Provide the [X, Y] coordinate of the cell's center where the given text is located.  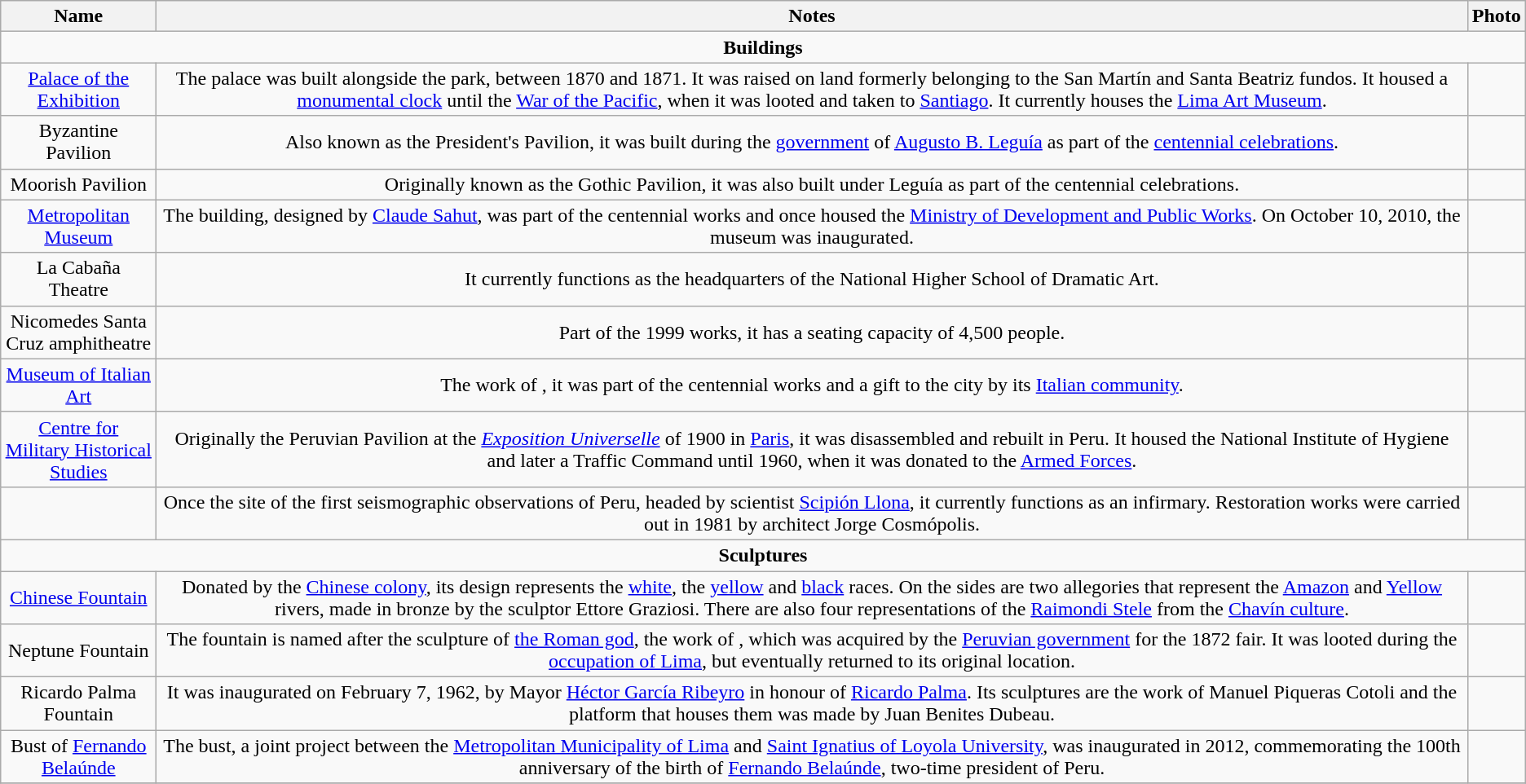
Palace of the Exhibition [78, 90]
Museum of Italian Art [78, 385]
Notes [812, 16]
Centre for Military Historical Studies [78, 449]
Metropolitan Museum [78, 227]
Neptune Fountain [78, 650]
Originally known as the Gothic Pavilion, it was also built under Leguía as part of the centennial celebrations. [812, 184]
Bust of Fernando Belaúnde [78, 756]
Ricardo Palma Fountain [78, 704]
Moorish Pavilion [78, 184]
Also known as the President's Pavilion, it was built during the government of Augusto B. Leguía as part of the centennial celebrations. [812, 142]
Name [78, 16]
It currently functions as the headquarters of the National Higher School of Dramatic Art. [812, 279]
Buildings [763, 47]
Byzantine Pavilion [78, 142]
La Cabaña Theatre [78, 279]
Chinese Fountain [78, 597]
Photo [1497, 16]
The work of , it was part of the centennial works and a gift to the city by its Italian community. [812, 385]
Nicomedes Santa Cruz amphitheatre [78, 333]
Sculptures [763, 555]
Part of the 1999 works, it has a seating capacity of 4,500 people. [812, 333]
